Determine the [x, y] coordinate at the center of the cell enclosing the given text.  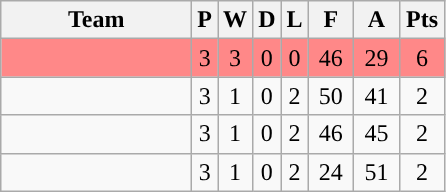
50 [331, 96]
6 [422, 58]
L [294, 20]
41 [377, 96]
45 [377, 134]
Team [96, 20]
29 [377, 58]
P [205, 20]
24 [331, 172]
W [236, 20]
51 [377, 172]
F [331, 20]
D [267, 20]
Pts [422, 20]
A [377, 20]
